Extract the [x, y] coordinate from the center of the cell holding the provided text.  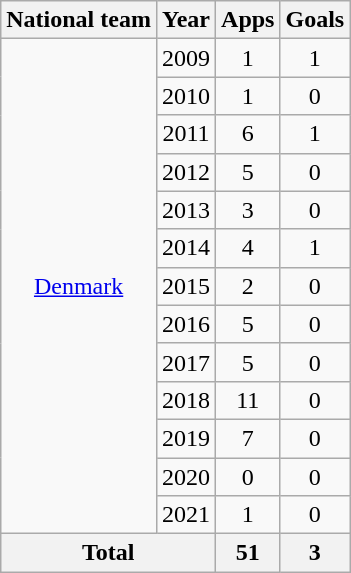
2018 [186, 400]
Denmark [79, 286]
2014 [186, 248]
2010 [186, 96]
National team [79, 20]
2017 [186, 362]
2021 [186, 515]
Goals [315, 20]
2 [248, 286]
2019 [186, 438]
7 [248, 438]
4 [248, 248]
2020 [186, 477]
6 [248, 134]
Total [108, 553]
Year [186, 20]
2011 [186, 134]
51 [248, 553]
2013 [186, 210]
11 [248, 400]
2016 [186, 324]
2015 [186, 286]
2012 [186, 172]
2009 [186, 58]
Apps [248, 20]
